Provide the (X, Y) coordinate of the cell's center where the given text is located.  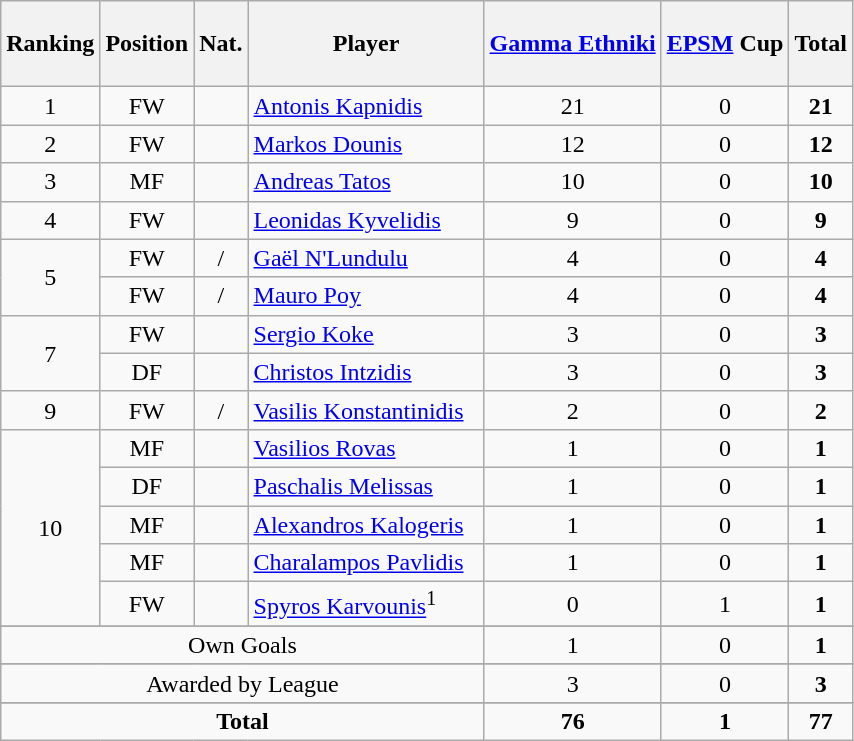
Sergio Koke (366, 334)
5 (50, 277)
Christos Intzidis (366, 372)
Alexandros Kalogeris (366, 525)
Paschalis Melissas (366, 486)
Markos Dounis (366, 144)
Position (147, 44)
Charalampos Pavlidis (366, 563)
76 (572, 721)
Mauro Poy (366, 296)
Spyros Karvounis1 (366, 604)
Awarded by League (242, 683)
Nat. (221, 44)
Andreas Tatos (366, 182)
Gamma Ethniki (572, 44)
Antonis Kapnidis (366, 106)
7 (50, 353)
Vasilios Rovas (366, 448)
Gaël N'Lundulu (366, 258)
Own Goals (242, 645)
Ranking (50, 44)
EPSM Cup (725, 44)
Vasilis Konstantinidis (366, 410)
77 (821, 721)
Player (366, 44)
Leonidas Kyvelidis (366, 220)
